Determine the (X, Y) coordinate at the center of the cell enclosing the given text.  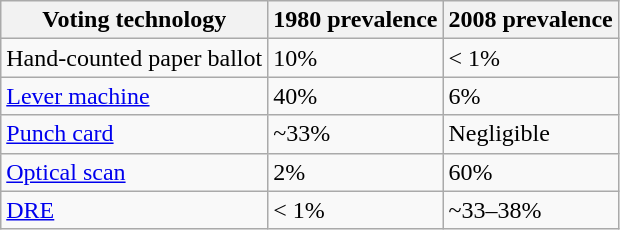
DRE (134, 210)
Optical scan (134, 172)
Voting technology (134, 20)
~33% (356, 134)
6% (530, 96)
~33–38% (530, 210)
1980 prevalence (356, 20)
Negligible (530, 134)
2% (356, 172)
2008 prevalence (530, 20)
Lever machine (134, 96)
Punch card (134, 134)
10% (356, 58)
Hand-counted paper ballot (134, 58)
40% (356, 96)
60% (530, 172)
